Capture the cell that displays the provided text and extract its [x, y] central coordinate. 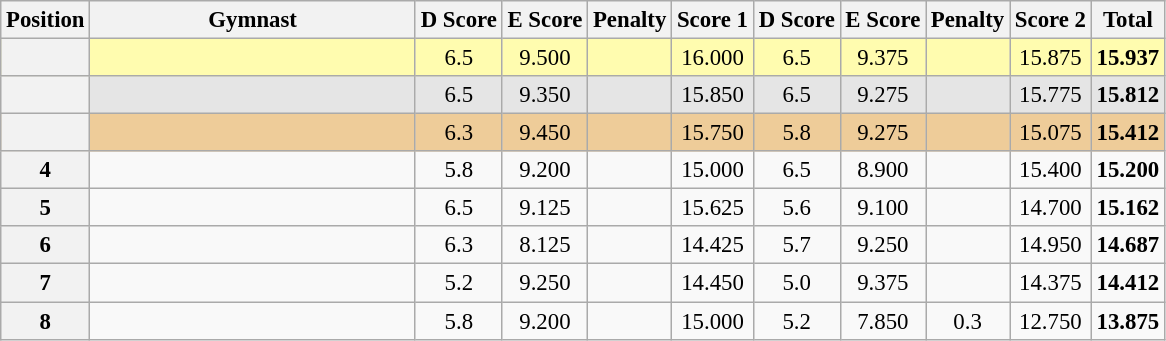
14.412 [1128, 283]
12.750 [1051, 321]
7.850 [882, 321]
5.0 [796, 283]
13.875 [1128, 321]
15.075 [1051, 133]
9.100 [882, 208]
8 [46, 321]
15.775 [1051, 95]
15.937 [1128, 58]
Gymnast [253, 20]
Total [1128, 20]
14.375 [1051, 283]
15.162 [1128, 208]
15.625 [713, 208]
5 [46, 208]
14.425 [713, 245]
6 [46, 245]
9.500 [544, 58]
14.687 [1128, 245]
4 [46, 170]
0.3 [968, 321]
15.412 [1128, 133]
7 [46, 283]
15.812 [1128, 95]
15.875 [1051, 58]
9.450 [544, 133]
14.950 [1051, 245]
8.900 [882, 170]
14.450 [713, 283]
5.7 [796, 245]
15.400 [1051, 170]
16.000 [713, 58]
15.200 [1128, 170]
9.350 [544, 95]
Score 2 [1051, 20]
14.700 [1051, 208]
Score 1 [713, 20]
8.125 [544, 245]
5.6 [796, 208]
Position [46, 20]
15.750 [713, 133]
15.850 [713, 95]
9.125 [544, 208]
